Capture the cell that displays the provided text and extract its [X, Y] central coordinate. 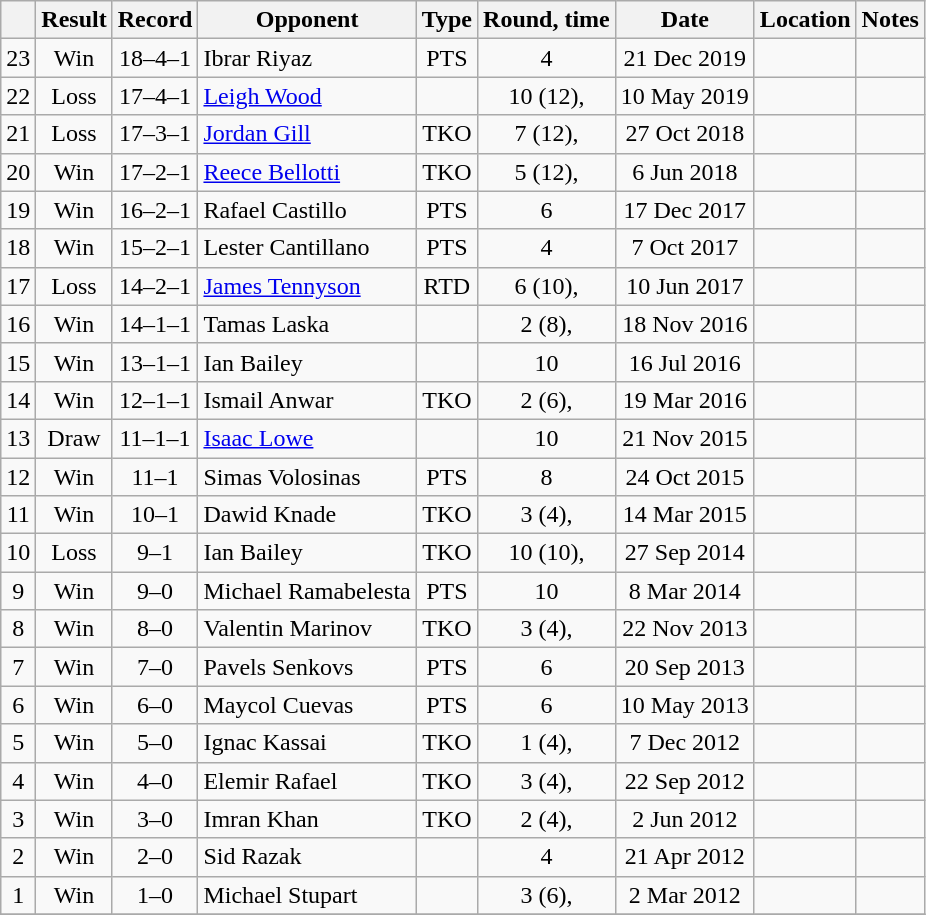
Valentin Marinov [307, 629]
2 (4), [547, 819]
6 (10), [547, 286]
22 Nov 2013 [684, 629]
Tamas Laska [307, 324]
9–0 [155, 591]
10–1 [155, 515]
Round, time [547, 20]
6–0 [155, 705]
Michael Ramabelesta [307, 591]
Location [805, 20]
6 Jun 2018 [684, 172]
2 Mar 2012 [684, 895]
22 [18, 96]
Opponent [307, 20]
4–0 [155, 781]
15–2–1 [155, 248]
16 Jul 2016 [684, 362]
21 Apr 2012 [684, 857]
Ignac Kassai [307, 743]
8 Mar 2014 [684, 591]
10 (10), [547, 553]
7 [18, 667]
18 Nov 2016 [684, 324]
Dawid Knade [307, 515]
9 [18, 591]
11 [18, 515]
13–1–1 [155, 362]
12–1–1 [155, 400]
17–2–1 [155, 172]
Pavels Senkovs [307, 667]
3 [18, 819]
Michael Stupart [307, 895]
10 May 2013 [684, 705]
23 [18, 58]
8–0 [155, 629]
17 Dec 2017 [684, 210]
James Tennyson [307, 286]
RTD [446, 286]
11–1–1 [155, 438]
Date [684, 20]
3–0 [155, 819]
Type [446, 20]
2–0 [155, 857]
Simas Volosinas [307, 477]
17–3–1 [155, 134]
14–2–1 [155, 286]
21 Nov 2015 [684, 438]
Jordan Gill [307, 134]
2 (8), [547, 324]
10 May 2019 [684, 96]
2 (6), [547, 400]
20 [18, 172]
18–4–1 [155, 58]
2 Jun 2012 [684, 819]
Leigh Wood [307, 96]
Imran Khan [307, 819]
14–1–1 [155, 324]
24 Oct 2015 [684, 477]
27 Sep 2014 [684, 553]
1 (4), [547, 743]
15 [18, 362]
10 Jun 2017 [684, 286]
5–0 [155, 743]
18 [18, 248]
Lester Cantillano [307, 248]
19 [18, 210]
1 [18, 895]
Result [74, 20]
13 [18, 438]
9–1 [155, 553]
Rafael Castillo [307, 210]
7 Dec 2012 [684, 743]
Isaac Lowe [307, 438]
7 (12), [547, 134]
5 [18, 743]
17–4–1 [155, 96]
11–1 [155, 477]
2 [18, 857]
7–0 [155, 667]
20 Sep 2013 [684, 667]
17 [18, 286]
5 (12), [547, 172]
Draw [74, 438]
Maycol Cuevas [307, 705]
16 [18, 324]
19 Mar 2016 [684, 400]
27 Oct 2018 [684, 134]
14 [18, 400]
14 Mar 2015 [684, 515]
Reece Bellotti [307, 172]
Notes [890, 20]
Ismail Anwar [307, 400]
Ibrar Riyaz [307, 58]
21 [18, 134]
7 Oct 2017 [684, 248]
Sid Razak [307, 857]
21 Dec 2019 [684, 58]
10 (12), [547, 96]
3 (6), [547, 895]
Record [155, 20]
22 Sep 2012 [684, 781]
1–0 [155, 895]
Elemir Rafael [307, 781]
12 [18, 477]
16–2–1 [155, 210]
